Capture the cell that displays the provided text and extract its [X, Y] central coordinate. 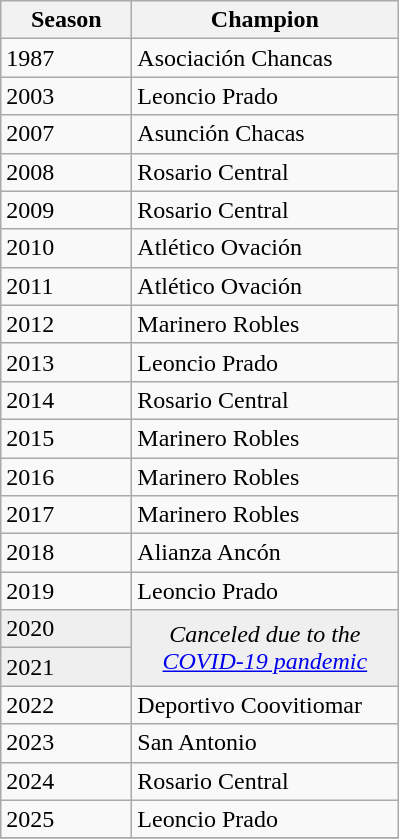
2007 [66, 134]
2022 [66, 705]
Champion [265, 20]
2010 [66, 248]
Asunción Chacas [265, 134]
2013 [66, 362]
Canceled due to the COVID-19 pandemic [265, 648]
1987 [66, 58]
2018 [66, 553]
2019 [66, 591]
San Antonio [265, 743]
2020 [66, 629]
2021 [66, 667]
Asociación Chancas [265, 58]
2023 [66, 743]
2014 [66, 400]
2009 [66, 210]
2015 [66, 438]
2024 [66, 781]
2008 [66, 172]
2003 [66, 96]
2012 [66, 324]
2017 [66, 515]
2016 [66, 477]
Season [66, 20]
Alianza Ancón [265, 553]
Deportivo Coovitiomar [265, 705]
2025 [66, 819]
2011 [66, 286]
